Output the (x, y) coordinate of the center of the cell containing the given text.  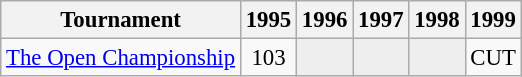
Tournament (121, 20)
1997 (381, 20)
1995 (268, 20)
1996 (325, 20)
The Open Championship (121, 58)
CUT (493, 58)
1999 (493, 20)
103 (268, 58)
1998 (437, 20)
